Determine the (x, y) coordinate at the center of the cell enclosing the given text.  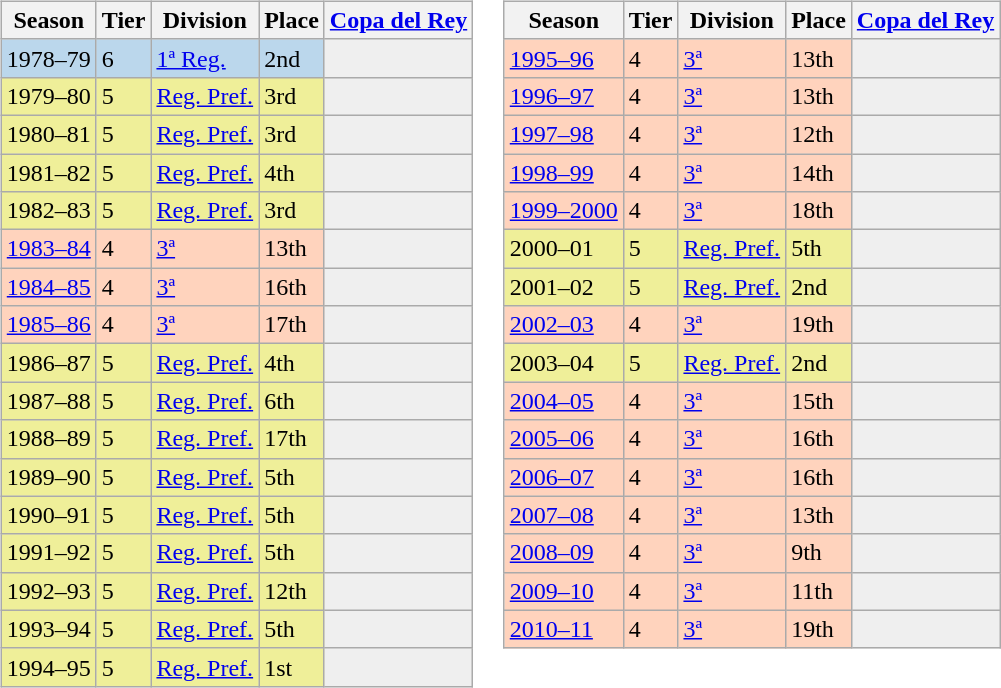
1979–80 (48, 96)
2010–11 (564, 629)
1997–98 (564, 134)
1996–97 (564, 96)
1981–82 (48, 173)
1995–96 (564, 58)
1993–94 (48, 629)
2009–10 (564, 591)
1987–88 (48, 401)
1985–86 (48, 325)
1982–83 (48, 211)
18th (819, 211)
1st (292, 667)
6 (124, 58)
1983–84 (48, 249)
1978–79 (48, 58)
9th (819, 553)
14th (819, 173)
2004–05 (564, 401)
1980–81 (48, 134)
2001–02 (564, 287)
1ª Reg. (205, 58)
1984–85 (48, 287)
6th (292, 401)
1991–92 (48, 553)
2002–03 (564, 325)
2007–08 (564, 515)
2006–07 (564, 477)
1989–90 (48, 477)
1992–93 (48, 591)
1986–87 (48, 363)
2000–01 (564, 249)
2008–09 (564, 553)
11th (819, 591)
1999–2000 (564, 211)
1988–89 (48, 439)
2003–04 (564, 363)
15th (819, 401)
2005–06 (564, 439)
1998–99 (564, 173)
1990–91 (48, 515)
1994–95 (48, 667)
